Pinpoint the cell where the given text exists, returning its (X, Y) midpoint coordinate. 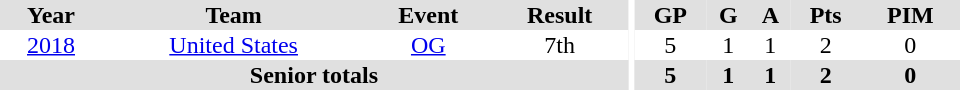
2018 (51, 45)
Year (51, 15)
A (770, 15)
Team (234, 15)
7th (560, 45)
Result (560, 15)
Event (428, 15)
United States (234, 45)
GP (670, 15)
OG (428, 45)
G (728, 15)
PIM (910, 15)
Senior totals (314, 75)
Pts (826, 15)
